Provide the (x, y) coordinate of the cell's center where the given text is located.  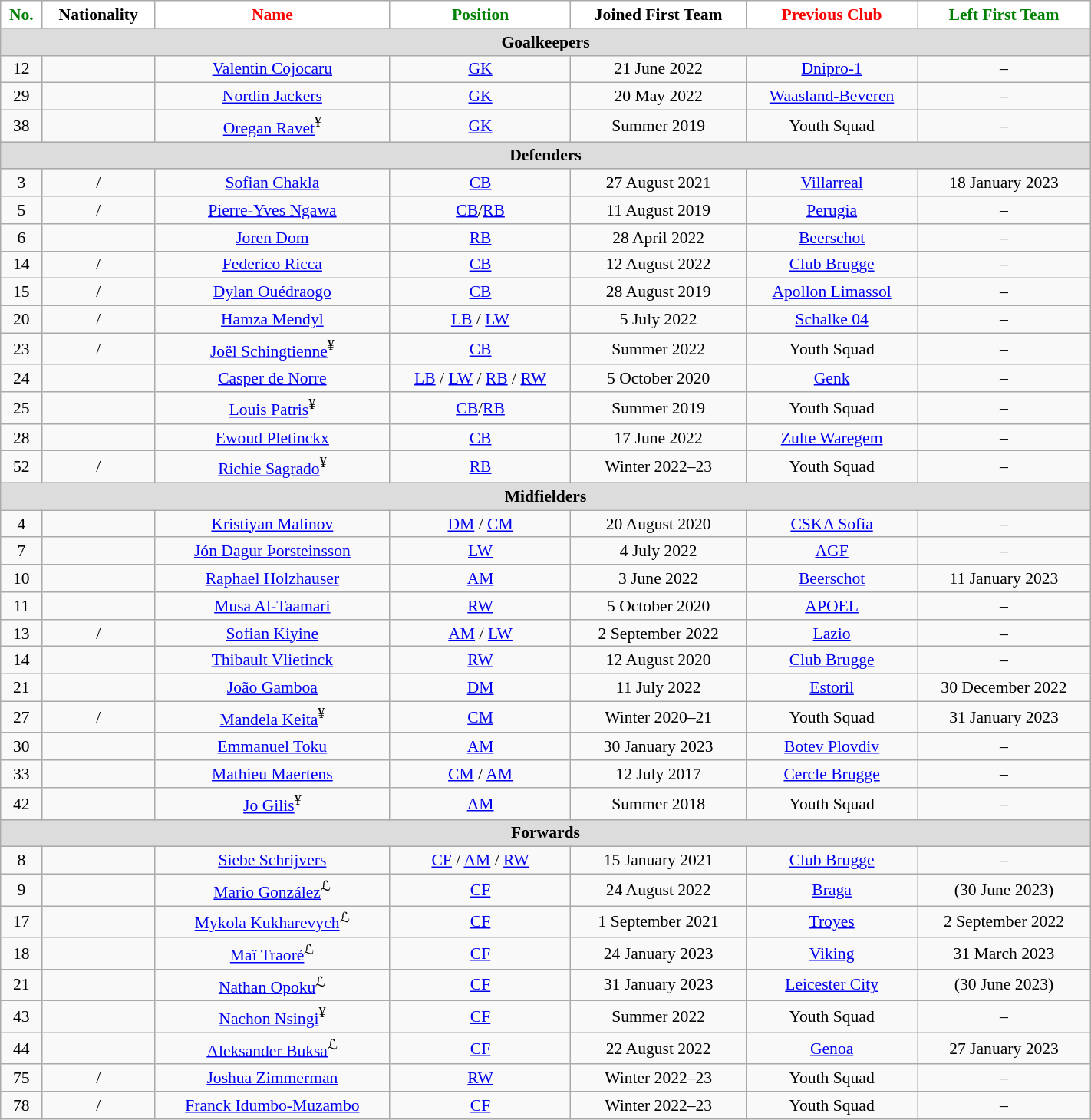
24 January 2023 (658, 953)
Leicester City (832, 985)
7 (21, 552)
Casper de Norre (272, 379)
Emmanuel Toku (272, 747)
Joren Dom (272, 238)
12 August 2020 (658, 660)
11 (21, 606)
Joshua Zimmerman (272, 1079)
Maï Traoréℒ (272, 953)
No. (21, 15)
12 July 2017 (658, 774)
Cercle Brugge (832, 774)
Ewoud Pletinckx (272, 438)
30 January 2023 (658, 747)
24 (21, 379)
Forwards (545, 833)
CM / AM (480, 774)
Sofian Kiyine (272, 634)
Apollon Limassol (832, 292)
Midfielders (545, 497)
20 (21, 320)
Thibault Vlietinck (272, 660)
Estoril (832, 688)
Joined First Team (658, 15)
Oregan Ravet¥ (272, 126)
Defenders (545, 156)
Dylan Ouédraogo (272, 292)
AGF (832, 552)
75 (21, 1079)
CSKA Sofia (832, 524)
Goalkeepers (545, 42)
25 (21, 408)
12 (21, 69)
Winter 2020–21 (658, 718)
Position (480, 15)
8 (21, 861)
Troyes (832, 922)
Mathieu Maertens (272, 774)
Sofian Chakla (272, 183)
30 December 2022 (1004, 688)
24 August 2022 (658, 890)
Mykola Kukharevychℒ (272, 922)
Viking (832, 953)
Summer 2018 (658, 804)
Federico Ricca (272, 265)
LB / LW / RB / RW (480, 379)
Richie Sagrado¥ (272, 466)
20 May 2022 (658, 97)
DM (480, 688)
28 (21, 438)
Louis Patris¥ (272, 408)
Joël Schingtienne¥ (272, 348)
9 (21, 890)
78 (21, 1105)
Nathan Opokuℒ (272, 985)
Raphael Holzhauser (272, 578)
18 (21, 953)
Kristiyan Malinov (272, 524)
Mandela Keita¥ (272, 718)
DM / CM (480, 524)
17 (21, 922)
João Gamboa (272, 688)
38 (21, 126)
Previous Club (832, 15)
4 (21, 524)
44 (21, 1048)
12 August 2022 (658, 265)
27 January 2023 (1004, 1048)
33 (21, 774)
Nachon Nsingi¥ (272, 1017)
CF / AM / RW (480, 861)
17 June 2022 (658, 438)
11 August 2019 (658, 210)
Lazio (832, 634)
Botev Plovdiv (832, 747)
Jo Gilis¥ (272, 804)
Musa Al-Taamari (272, 606)
Genk (832, 379)
20 August 2020 (658, 524)
AM / LW (480, 634)
Aleksander Buksaℒ (272, 1048)
15 January 2021 (658, 861)
CM (480, 718)
30 (21, 747)
18 January 2023 (1004, 183)
11 January 2023 (1004, 578)
Nationality (98, 15)
Waasland-Beveren (832, 97)
Braga (832, 890)
Villarreal (832, 183)
5 July 2022 (658, 320)
LB / LW (480, 320)
28 April 2022 (658, 238)
Pierre-Yves Ngawa (272, 210)
Genoa (832, 1048)
Name (272, 15)
4 July 2022 (658, 552)
28 August 2019 (658, 292)
6 (21, 238)
Nordin Jackers (272, 97)
Dnipro-1 (832, 69)
3 (21, 183)
21 June 2022 (658, 69)
Left First Team (1004, 15)
29 (21, 97)
Hamza Mendyl (272, 320)
5 (21, 210)
Mario Gonzálezℒ (272, 890)
Jón Dagur Þorsteinsson (272, 552)
3 June 2022 (658, 578)
1 September 2021 (658, 922)
15 (21, 292)
23 (21, 348)
Perugia (832, 210)
LW (480, 552)
27 (21, 718)
31 March 2023 (1004, 953)
Zulte Waregem (832, 438)
APOEL (832, 606)
42 (21, 804)
11 July 2022 (658, 688)
10 (21, 578)
Franck Idumbo-Muzambo (272, 1105)
52 (21, 466)
Valentin Cojocaru (272, 69)
Schalke 04 (832, 320)
43 (21, 1017)
27 August 2021 (658, 183)
Siebe Schrijvers (272, 861)
13 (21, 634)
22 August 2022 (658, 1048)
